Find where the given text appears and provide that cell's center as (x, y) coordinate. 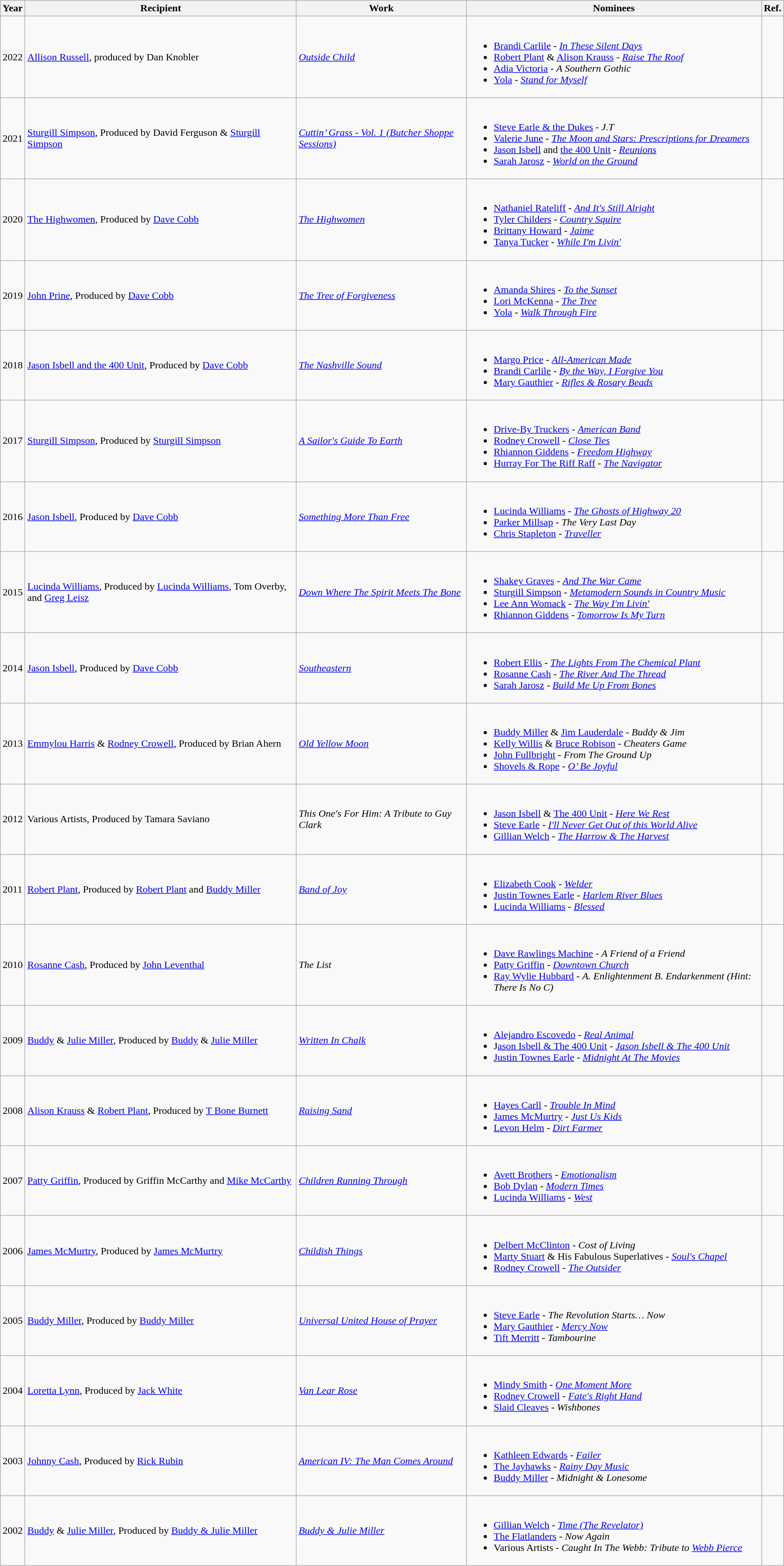
Rosanne Cash, Produced by John Leventhal (161, 965)
Sturgill Simpson, Produced by David Ferguson & Sturgill Simpson (161, 138)
Loretta Lynn, Produced by Jack White (161, 1390)
Children Running Through (382, 1181)
2009 (13, 1041)
Jason Isbell and the 400 Unit, Produced by Dave Cobb (161, 365)
Buddy & Julie Miller (382, 1530)
2011 (13, 889)
Robert Ellis - The Lights From The Chemical PlantRosanne Cash - The River And The ThreadSarah Jarosz - Build Me Up From Bones (614, 668)
Outside Child (382, 57)
Dave Rawlings Machine - A Friend of a FriendPatty Griffin - Downtown ChurchRay Wylie Hubbard - A. Enlightenment B. Endarkenment (Hint: There Is No C) (614, 965)
Steve Earle - The Revolution Starts… NowMary Gauthier - Mercy NowTift Merritt - Tambourine (614, 1321)
Van Lear Rose (382, 1390)
Margo Price - All-American MadeBrandi Carlile - By the Way, I Forgive YouMary Gauthier - Rifles & Rosary Beads (614, 365)
2010 (13, 965)
Alison Krauss & Robert Plant, Produced by T Bone Burnett (161, 1110)
A Sailor's Guide To Earth (382, 441)
Year (13, 8)
Lucinda Williams, Produced by Lucinda Williams, Tom Overby, and Greg Leisz (161, 592)
Alejandro Escovedo - Real AnimalJason Isbell & The 400 Unit - Jason Isbell & The 400 UnitJustin Townes Earle - Midnight At The Movies (614, 1041)
2006 (13, 1250)
2003 (13, 1461)
Elizabeth Cook - WelderJustin Townes Earle - Harlem River BluesLucinda Williams - Blessed (614, 889)
Robert Plant, Produced by Robert Plant and Buddy Miller (161, 889)
Drive-By Truckers - American BandRodney Crowell - Close TiesRhiannon Giddens - Freedom HighwayHurray For The Riff Raff - The Navigator (614, 441)
2002 (13, 1530)
2005 (13, 1321)
Allison Russell, produced by Dan Knobler (161, 57)
Recipient (161, 8)
Work (382, 8)
2013 (13, 743)
John Prine, Produced by Dave Cobb (161, 295)
Ref. (772, 8)
Nathaniel Rateliff - And It's Still AlrightTyler Childers - Country SquireBrittany Howard - JaimeTanya Tucker - While I'm Livin' (614, 220)
The Highwomen, Produced by Dave Cobb (161, 220)
Hayes Carll - Trouble In MindJames McMurtry - Just Us KidsLevon Helm - Dirt Farmer (614, 1110)
2017 (13, 441)
2021 (13, 138)
2016 (13, 516)
Written In Chalk (382, 1041)
James McMurtry, Produced by James McMurtry (161, 1250)
The Nashville Sound (382, 365)
Amanda Shires - To the SunsetLori McKenna - The TreeYola - Walk Through Fire (614, 295)
2004 (13, 1390)
2014 (13, 668)
Jason Isbell & The 400 Unit - Here We RestSteve Earle - I'll Never Get Out of this World AliveGillian Welch - The Harrow & The Harvest (614, 819)
2008 (13, 1110)
Brandi Carlile - In These Silent DaysRobert Plant & Alison Krauss - Raise The RoofAdia Victoria - A Southern GothicYola - Stand for Myself (614, 57)
The Highwomen (382, 220)
Patty Griffin, Produced by Griffin McCarthy and Mike McCarthy (161, 1181)
2022 (13, 57)
The Tree of Forgiveness (382, 295)
American IV: The Man Comes Around (382, 1461)
Johnny Cash, Produced by Rick Rubin (161, 1461)
Delbert McClinton - Cost of LivingMarty Stuart & His Fabulous Superlatives - Soul's ChapelRodney Crowell - The Outsider (614, 1250)
Band of Joy (382, 889)
Sturgill Simpson, Produced by Sturgill Simpson (161, 441)
Gillian Welch - Time (The Revelator)The Flatlanders - Now AgainVarious Artists - Caught In The Webb: Tribute to Webb Pierce (614, 1530)
Mindy Smith - One Moment MoreRodney Crowell - Fate's Right HandSlaid Cleaves - Wishbones (614, 1390)
Avett Brothers - EmotionalismBob Dylan - Modern TimesLucinda Williams - West (614, 1181)
2015 (13, 592)
Various Artists, Produced by Tamara Saviano (161, 819)
Emmylou Harris & Rodney Crowell, Produced by Brian Ahern (161, 743)
Southeastern (382, 668)
Raising Sand (382, 1110)
Kathleen Edwards - FailerThe Jayhawks - Rainy Day MusicBuddy Miller - Midnight & Lonesome (614, 1461)
Childish Things (382, 1250)
2007 (13, 1181)
2012 (13, 819)
2020 (13, 220)
Lucinda Williams - The Ghosts of Highway 20Parker Millsap - The Very Last DayChris Stapleton - Traveller (614, 516)
Nominees (614, 8)
Old Yellow Moon (382, 743)
Cuttin’ Grass - Vol. 1 (Butcher Shoppe Sessions) (382, 138)
2019 (13, 295)
Down Where The Spirit Meets The Bone (382, 592)
2018 (13, 365)
Universal United House of Prayer (382, 1321)
Buddy Miller, Produced by Buddy Miller (161, 1321)
This One's For Him: A Tribute to Guy Clark (382, 819)
Something More Than Free (382, 516)
The List (382, 965)
